Return [X, Y] of the center of cell containing provided text 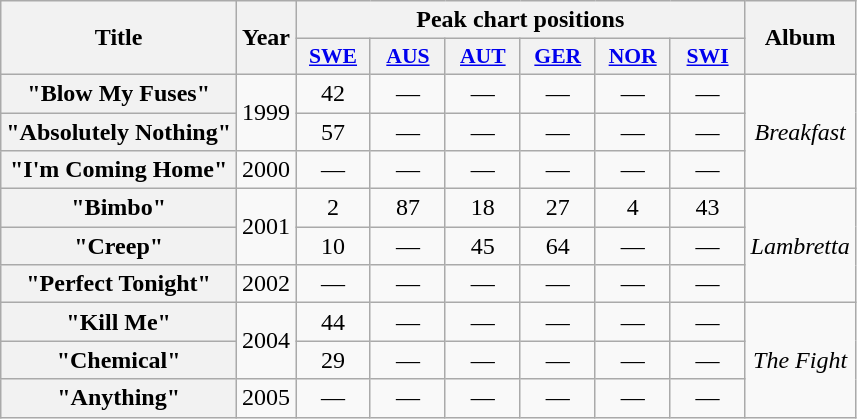
43 [708, 208]
2000 [266, 170]
2001 [266, 227]
45 [482, 246]
"Bimbo" [119, 208]
10 [334, 246]
"Chemical" [119, 360]
"Kill Me" [119, 322]
"I'm Coming Home" [119, 170]
2002 [266, 284]
42 [334, 93]
Year [266, 38]
The Fight [800, 360]
29 [334, 360]
87 [408, 208]
44 [334, 322]
AUS [408, 57]
SWE [334, 57]
4 [632, 208]
"Blow My Fuses" [119, 93]
"Anything" [119, 398]
"Absolutely Nothing" [119, 131]
AUT [482, 57]
Breakfast [800, 131]
SWI [708, 57]
"Creep" [119, 246]
Title [119, 38]
2 [334, 208]
57 [334, 131]
18 [482, 208]
"Perfect Tonight" [119, 284]
Peak chart positions [520, 20]
NOR [632, 57]
27 [558, 208]
GER [558, 57]
2005 [266, 398]
1999 [266, 112]
Lambretta [800, 246]
2004 [266, 341]
64 [558, 246]
Album [800, 38]
